Find where the given text appears and provide that cell's center as (x, y) coordinate. 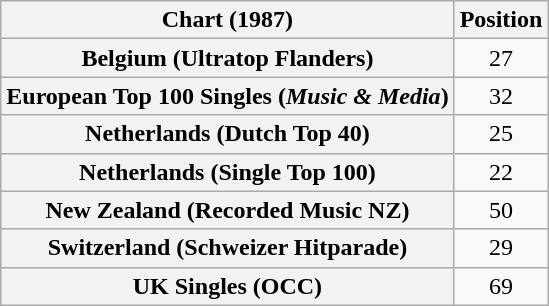
UK Singles (OCC) (228, 286)
32 (501, 96)
Position (501, 20)
Netherlands (Dutch Top 40) (228, 134)
Switzerland (Schweizer Hitparade) (228, 248)
22 (501, 172)
Chart (1987) (228, 20)
27 (501, 58)
New Zealand (Recorded Music NZ) (228, 210)
69 (501, 286)
29 (501, 248)
25 (501, 134)
Netherlands (Single Top 100) (228, 172)
Belgium (Ultratop Flanders) (228, 58)
50 (501, 210)
European Top 100 Singles (Music & Media) (228, 96)
